Scan for the cell matching the given text and deliver its (x, y) coordinate at center. 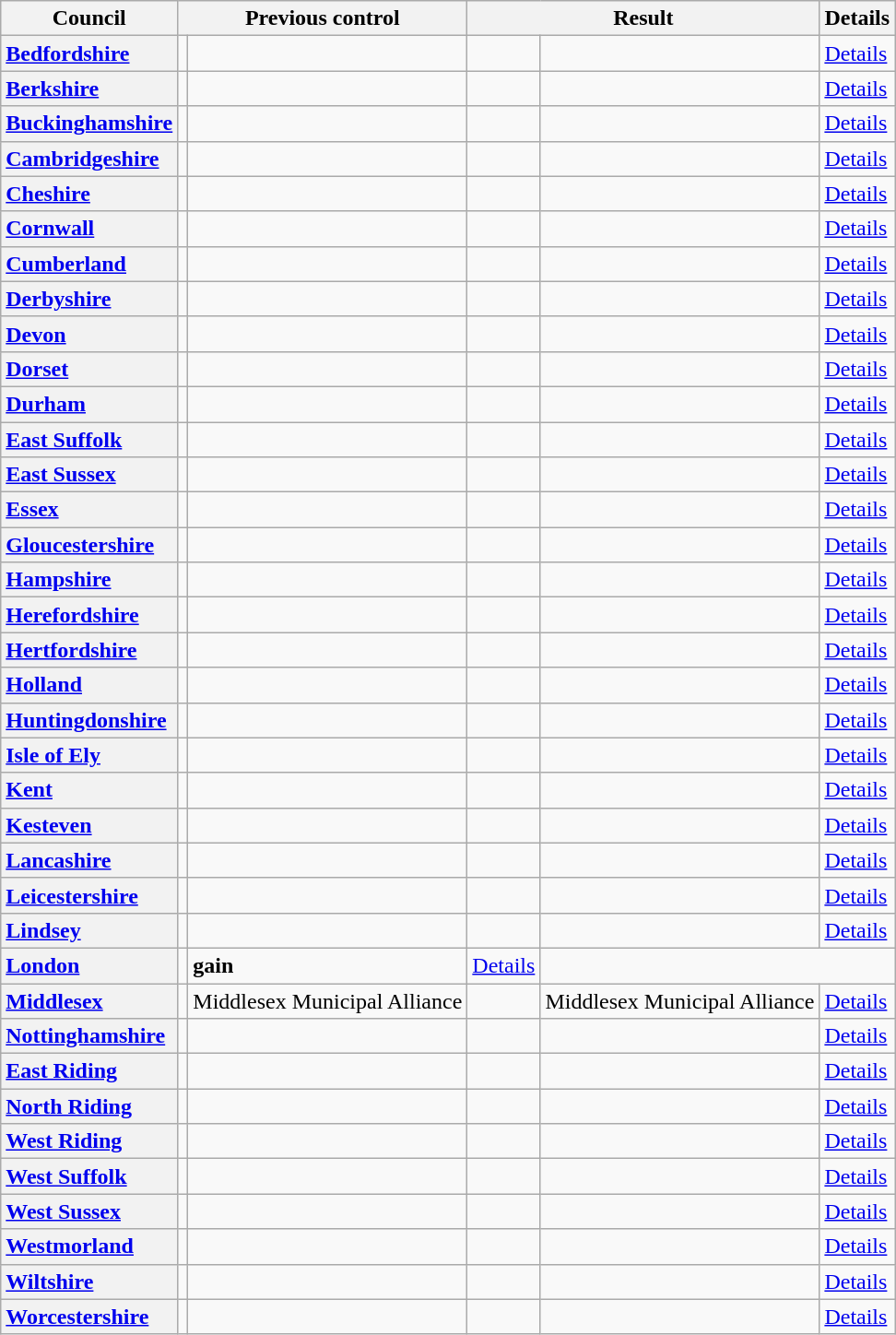
Cornwall (89, 229)
Hertfordshire (89, 650)
Kesteven (89, 825)
Cheshire (89, 194)
Cumberland (89, 264)
Buckinghamshire (89, 124)
East Suffolk (89, 440)
Previous control (323, 18)
West Suffolk (89, 1176)
Nottinghamshire (89, 1036)
Bedfordshire (89, 53)
East Sussex (89, 475)
Middlesex (89, 1000)
West Riding (89, 1141)
Lindsey (89, 930)
Holland (89, 685)
West Sussex (89, 1211)
Lancashire (89, 860)
Essex (89, 510)
Isle of Ely (89, 755)
Gloucestershire (89, 545)
Result (643, 18)
Hampshire (89, 580)
Kent (89, 790)
Cambridgeshire (89, 159)
Herefordshire (89, 615)
Durham (89, 404)
Council (89, 18)
Leicestershire (89, 895)
East Riding (89, 1071)
Westmorland (89, 1246)
North Riding (89, 1106)
Dorset (89, 369)
Wiltshire (89, 1282)
Berkshire (89, 89)
Huntingdonshire (89, 720)
Derbyshire (89, 299)
Worcestershire (89, 1317)
gain (328, 965)
London (89, 965)
Devon (89, 334)
